From the cell containing the given text, extract its center point as [x, y] coordinate. 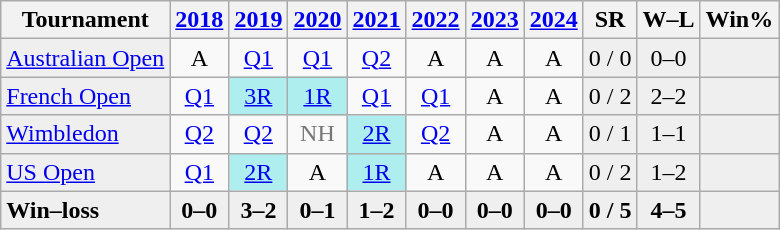
2–2 [668, 96]
NH [318, 134]
4–5 [668, 210]
0 / 0 [610, 58]
3–2 [258, 210]
2018 [200, 20]
0 / 1 [610, 134]
US Open [86, 172]
Wimbledon [86, 134]
French Open [86, 96]
1–1 [668, 134]
W–L [668, 20]
Australian Open [86, 58]
2022 [436, 20]
2019 [258, 20]
0 / 5 [610, 210]
Win% [740, 20]
2021 [376, 20]
SR [610, 20]
Win–loss [86, 210]
0–1 [318, 210]
2023 [494, 20]
3R [258, 96]
2020 [318, 20]
Tournament [86, 20]
2024 [554, 20]
